Identify which cell holds the provided text, then report its [X, Y] central coordinate. 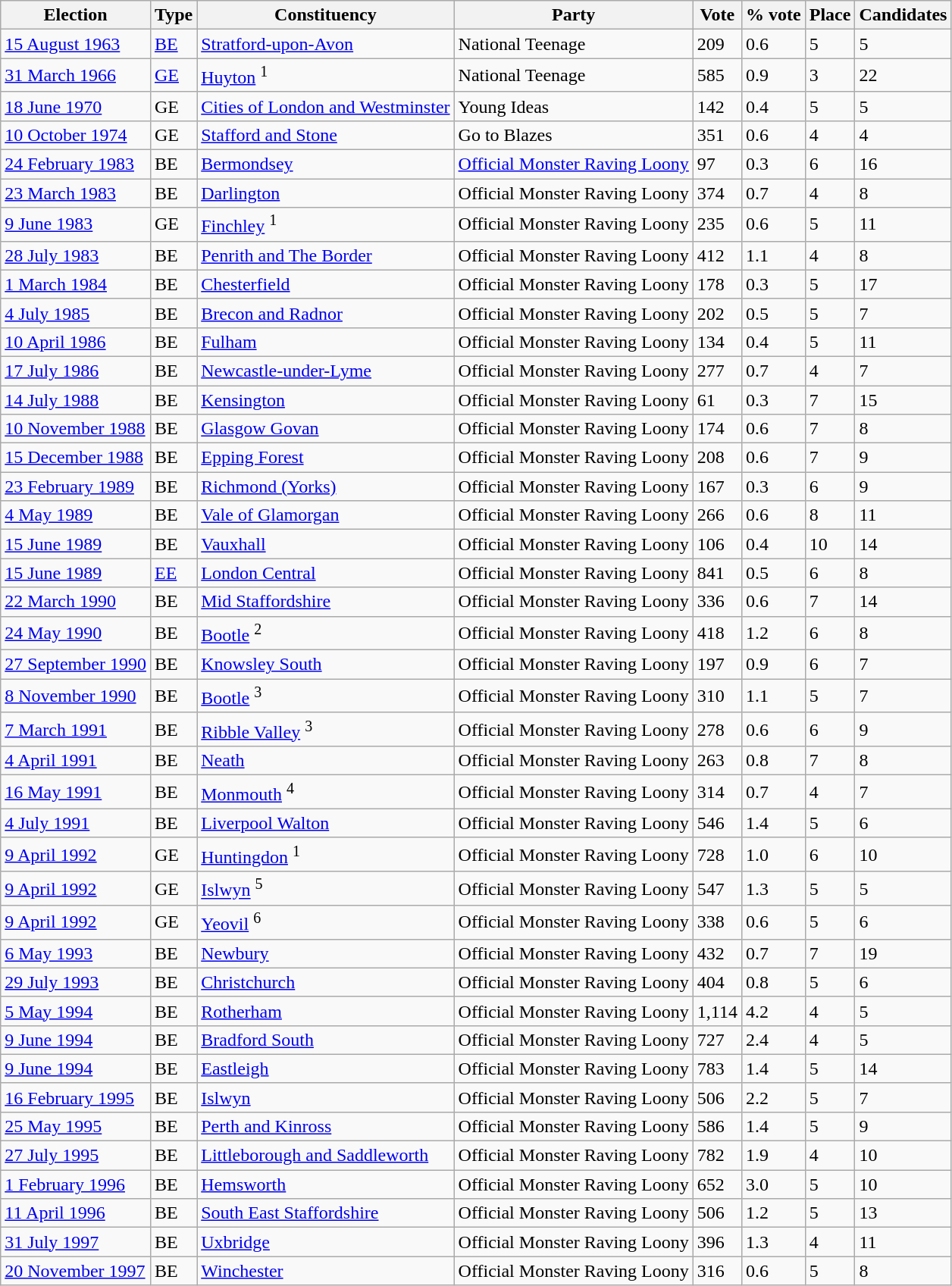
15 December 1988 [76, 458]
14 July 1988 [76, 400]
23 March 1983 [76, 193]
29 July 1993 [76, 982]
13 [903, 1213]
8 November 1990 [76, 696]
Young Ideas [573, 106]
4.2 [773, 1011]
London Central [326, 573]
Go to Blazes [573, 135]
24 February 1983 [76, 164]
7 March 1991 [76, 729]
Monmouth 4 [326, 793]
106 [717, 544]
Neath [326, 761]
1 February 1996 [76, 1184]
Yeovil 6 [326, 923]
19 [903, 953]
15 August 1963 [76, 44]
546 [717, 823]
263 [717, 761]
728 [717, 855]
197 [717, 665]
Winchester [326, 1271]
Newcastle-under-Lyme [326, 371]
209 [717, 44]
Mid Staffordshire [326, 602]
Rotherham [326, 1011]
316 [717, 1271]
1,114 [717, 1011]
Christchurch [326, 982]
3 [830, 76]
18 June 1970 [76, 106]
Richmond (Yorks) [326, 487]
142 [717, 106]
314 [717, 793]
Vale of Glamorgan [326, 515]
24 May 1990 [76, 634]
% vote [773, 15]
396 [717, 1242]
61 [717, 400]
202 [717, 313]
277 [717, 371]
351 [717, 135]
3.0 [773, 1184]
16 [903, 164]
Chesterfield [326, 284]
235 [717, 224]
Candidates [903, 15]
South East Staffordshire [326, 1213]
Stafford and Stone [326, 135]
Stratford-upon-Avon [326, 44]
Kensington [326, 400]
Fulham [326, 342]
Littleborough and Saddleworth [326, 1156]
418 [717, 634]
Cities of London and Westminster [326, 106]
336 [717, 602]
Islwyn 5 [326, 888]
15 [903, 400]
Glasgow Govan [326, 429]
278 [717, 729]
178 [717, 284]
22 [903, 76]
10 April 1986 [76, 342]
Vauxhall [326, 544]
22 March 1990 [76, 602]
Bootle 2 [326, 634]
Newbury [326, 953]
310 [717, 696]
167 [717, 487]
Party [573, 15]
Bermondsey [326, 164]
4 May 1989 [76, 515]
338 [717, 923]
266 [717, 515]
9 June 1983 [76, 224]
4 July 1985 [76, 313]
Constituency [326, 15]
586 [717, 1126]
Bradford South [326, 1040]
783 [717, 1069]
Type [173, 15]
16 February 1995 [76, 1097]
10 November 1988 [76, 429]
1.9 [773, 1156]
782 [717, 1156]
4 July 1991 [76, 823]
Eastleigh [326, 1069]
Darlington [326, 193]
28 July 1983 [76, 255]
Epping Forest [326, 458]
Vote [717, 15]
Election [76, 15]
17 July 1986 [76, 371]
23 February 1989 [76, 487]
208 [717, 458]
Huyton 1 [326, 76]
4 April 1991 [76, 761]
31 July 1997 [76, 1242]
27 September 1990 [76, 665]
20 November 1997 [76, 1271]
Place [830, 15]
727 [717, 1040]
547 [717, 888]
10 October 1974 [76, 135]
374 [717, 193]
Uxbridge [326, 1242]
31 March 1966 [76, 76]
2.4 [773, 1040]
Hemsworth [326, 1184]
Bootle 3 [326, 696]
EE [173, 573]
Perth and Kinross [326, 1126]
1 March 1984 [76, 284]
Brecon and Radnor [326, 313]
1.0 [773, 855]
Huntingdon 1 [326, 855]
652 [717, 1184]
Knowsley South [326, 665]
585 [717, 76]
11 April 1996 [76, 1213]
97 [717, 164]
841 [717, 573]
Finchley 1 [326, 224]
432 [717, 953]
Ribble Valley 3 [326, 729]
5 May 1994 [76, 1011]
Islwyn [326, 1097]
412 [717, 255]
16 May 1991 [76, 793]
Penrith and The Border [326, 255]
17 [903, 284]
25 May 1995 [76, 1126]
134 [717, 342]
2.2 [773, 1097]
Liverpool Walton [326, 823]
404 [717, 982]
27 July 1995 [76, 1156]
6 May 1993 [76, 953]
174 [717, 429]
